Scan for the cell matching the given text and deliver its (x, y) coordinate at center. 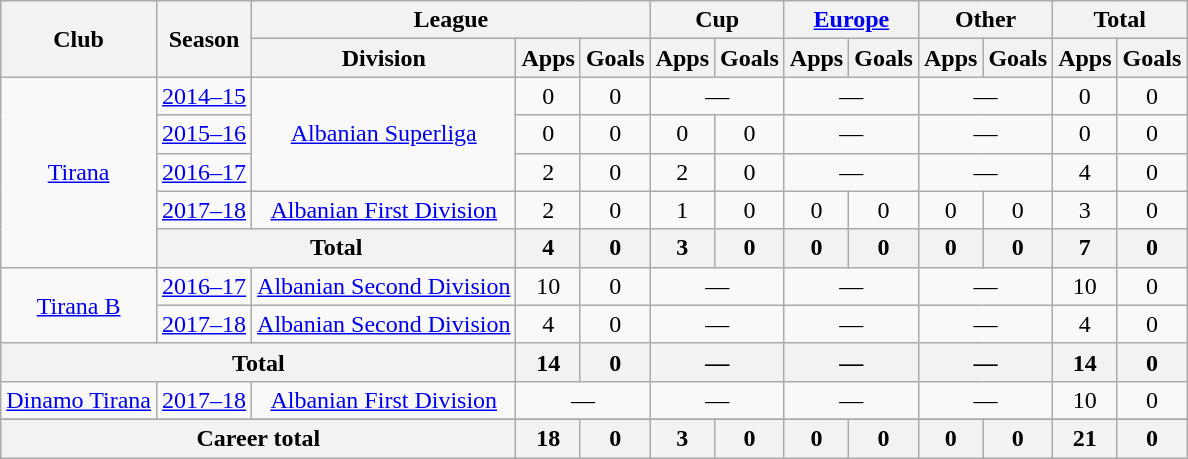
18 (548, 438)
Tirana B (79, 305)
Season (204, 39)
Club (79, 39)
Division (384, 58)
Europe (851, 20)
7 (1085, 248)
2015–16 (204, 134)
Cup (717, 20)
2014–15 (204, 96)
Dinamo Tirana (79, 400)
Career total (258, 438)
Other (985, 20)
Albanian Superliga (384, 134)
1 (682, 210)
Tirana (79, 172)
21 (1085, 438)
League (452, 20)
